From the cell containing the given text, extract its center point as [X, Y] coordinate. 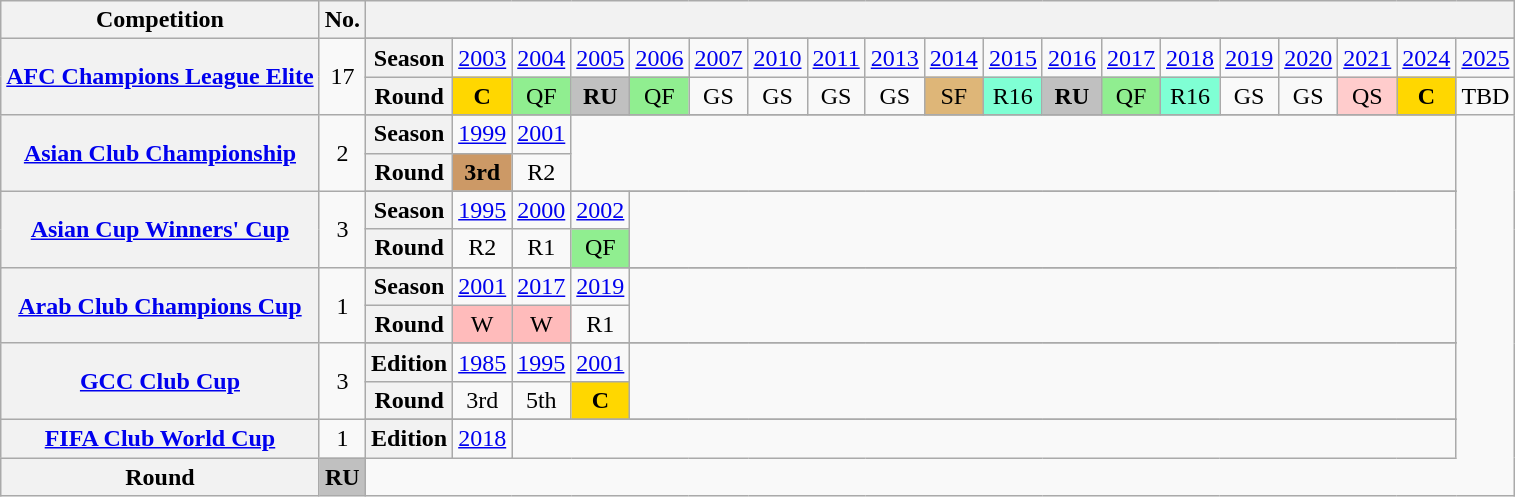
2020 [1308, 58]
2002 [600, 210]
1985 [482, 362]
2000 [542, 210]
SF [954, 96]
2007 [718, 58]
1999 [482, 134]
Asian Cup Winners' Cup [160, 229]
2014 [954, 58]
2 [342, 153]
2004 [542, 58]
17 [342, 77]
2025 [1486, 58]
FIFA Club World Cup [160, 438]
2006 [660, 58]
2021 [1368, 58]
2024 [1426, 58]
GCC Club Cup [160, 381]
2015 [1012, 58]
AFC Champions League Elite [160, 77]
Asian Club Championship [160, 153]
2010 [778, 58]
TBD [1486, 96]
2003 [482, 58]
QS [1368, 96]
5th [542, 400]
2005 [600, 58]
2016 [1072, 58]
No. [342, 20]
2013 [894, 58]
Competition [160, 20]
2011 [836, 58]
Arab Club Champions Cup [160, 305]
